Extract the (X, Y) coordinate from the center of the cell holding the provided text.  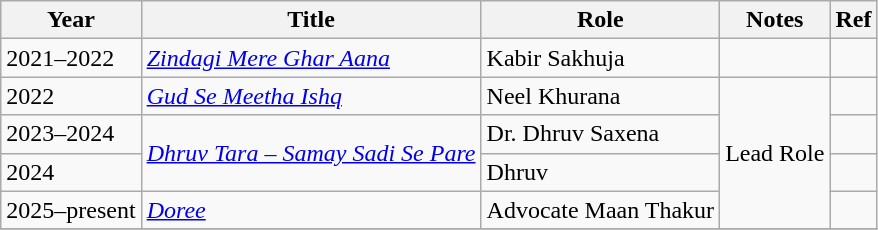
Neel Khurana (600, 96)
Title (311, 20)
Gud Se Meetha Ishq (311, 96)
Role (600, 20)
Notes (775, 20)
Dhruv Tara – Samay Sadi Se Pare (311, 153)
Ref (854, 20)
Dhruv (600, 172)
2021–2022 (71, 58)
Doree (311, 210)
2023–2024 (71, 134)
Lead Role (775, 153)
Zindagi Mere Ghar Aana (311, 58)
Dr. Dhruv Saxena (600, 134)
2024 (71, 172)
2022 (71, 96)
Kabir Sakhuja (600, 58)
Year (71, 20)
2025–present (71, 210)
Advocate Maan Thakur (600, 210)
